Provide the [X, Y] coordinate of the cell's center where the given text is located.  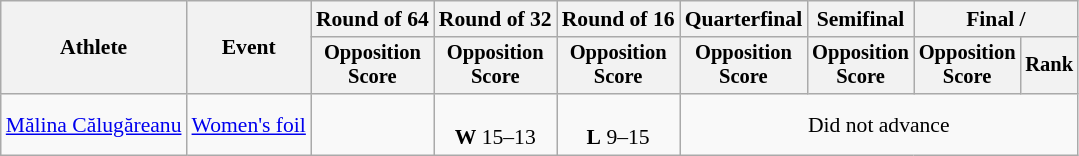
Event [249, 48]
Round of 64 [372, 19]
Athlete [94, 48]
Did not advance [879, 124]
Mălina Călugăreanu [94, 124]
Rank [1049, 66]
Final / [996, 19]
Quarterfinal [744, 19]
L 9–15 [618, 124]
Semifinal [860, 19]
Women's foil [249, 124]
Round of 32 [496, 19]
Round of 16 [618, 19]
W 15–13 [496, 124]
